Pinpoint the cell where the given text exists, returning its (X, Y) midpoint coordinate. 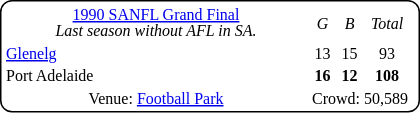
108 (388, 76)
13 (322, 54)
16 (322, 76)
93 (388, 54)
12 (350, 76)
1990 SANFL Grand FinalLast season without AFL in SA. (156, 22)
G (322, 22)
Venue: Football Park (156, 98)
Glenelg (156, 54)
B (350, 22)
Crowd: 50,589 (360, 98)
15 (350, 54)
Port Adelaide (156, 76)
Total (388, 22)
